Find where the given text appears and provide that cell's center as (X, Y) coordinate. 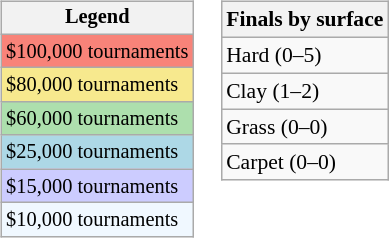
Finals by surface (304, 20)
$10,000 tournaments (97, 220)
$100,000 tournaments (97, 51)
$15,000 tournaments (97, 186)
Grass (0–0) (304, 127)
Carpet (0–0) (304, 162)
Legend (97, 18)
Hard (0–5) (304, 55)
$25,000 tournaments (97, 152)
$80,000 tournaments (97, 85)
$60,000 tournaments (97, 119)
Clay (1–2) (304, 91)
